Find where the given text appears and provide that cell's center as [X, Y] coordinate. 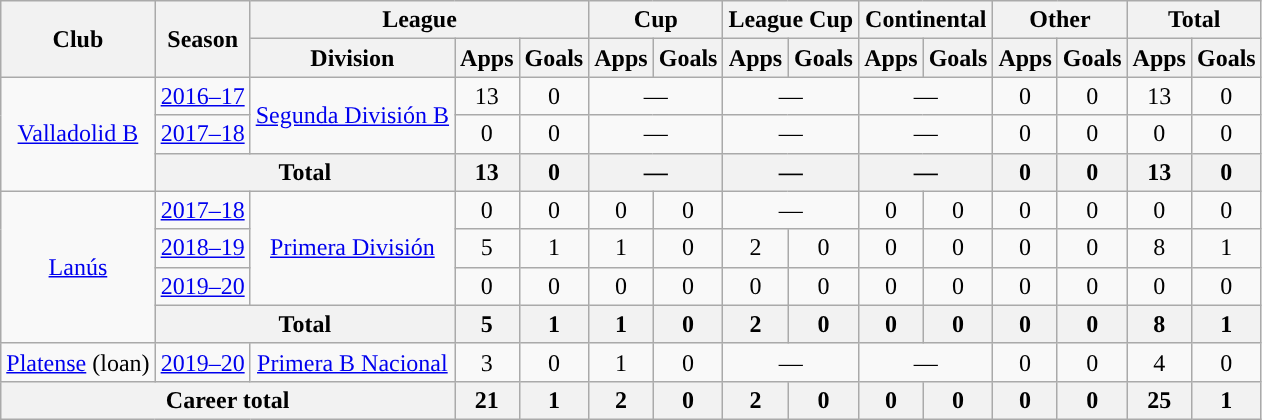
Primera B Nacional [352, 362]
Segunda División B [352, 115]
21 [487, 400]
Division [352, 58]
Primera División [352, 248]
3 [487, 362]
25 [1159, 400]
Other [1060, 20]
2018–19 [202, 248]
4 [1159, 362]
League Cup [791, 20]
Season [202, 39]
Career total [228, 400]
Cup [656, 20]
Platense (loan) [78, 362]
Continental [926, 20]
2016–17 [202, 96]
Valladolid B [78, 134]
League [420, 20]
Club [78, 39]
Lanús [78, 267]
